Find where the given text appears and provide that cell's center as (x, y) coordinate. 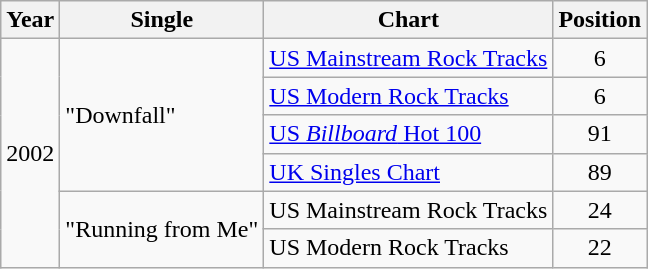
UK Singles Chart (408, 172)
"Downfall" (162, 115)
24 (600, 210)
Chart (408, 20)
Position (600, 20)
US Billboard Hot 100 (408, 134)
Single (162, 20)
2002 (30, 153)
91 (600, 134)
Year (30, 20)
"Running from Me" (162, 229)
22 (600, 248)
89 (600, 172)
